Output the (X, Y) coordinate of the center of the cell containing the given text.  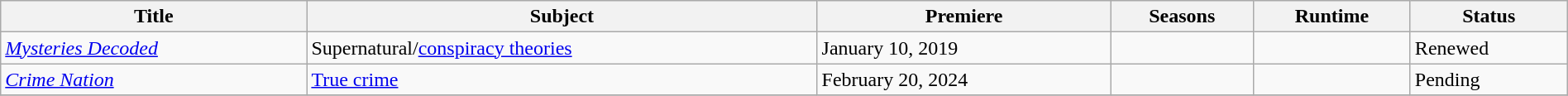
Title (154, 17)
Crime Nation (154, 79)
Renewed (1489, 48)
January 10, 2019 (964, 48)
Subject (562, 17)
Runtime (1331, 17)
Mysteries Decoded (154, 48)
February 20, 2024 (964, 79)
Status (1489, 17)
True crime (562, 79)
Pending (1489, 79)
Seasons (1182, 17)
Premiere (964, 17)
Supernatural/conspiracy theories (562, 48)
